Return (x, y) of the center of cell containing provided text 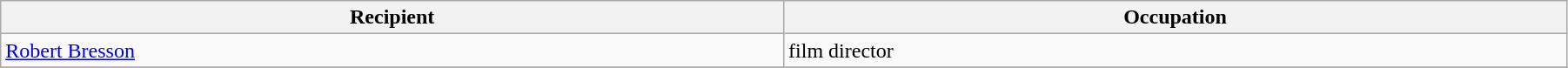
Occupation (1176, 17)
Recipient (392, 17)
Robert Bresson (392, 51)
film director (1176, 51)
